Pinpoint the cell where the given text exists, returning its (x, y) midpoint coordinate. 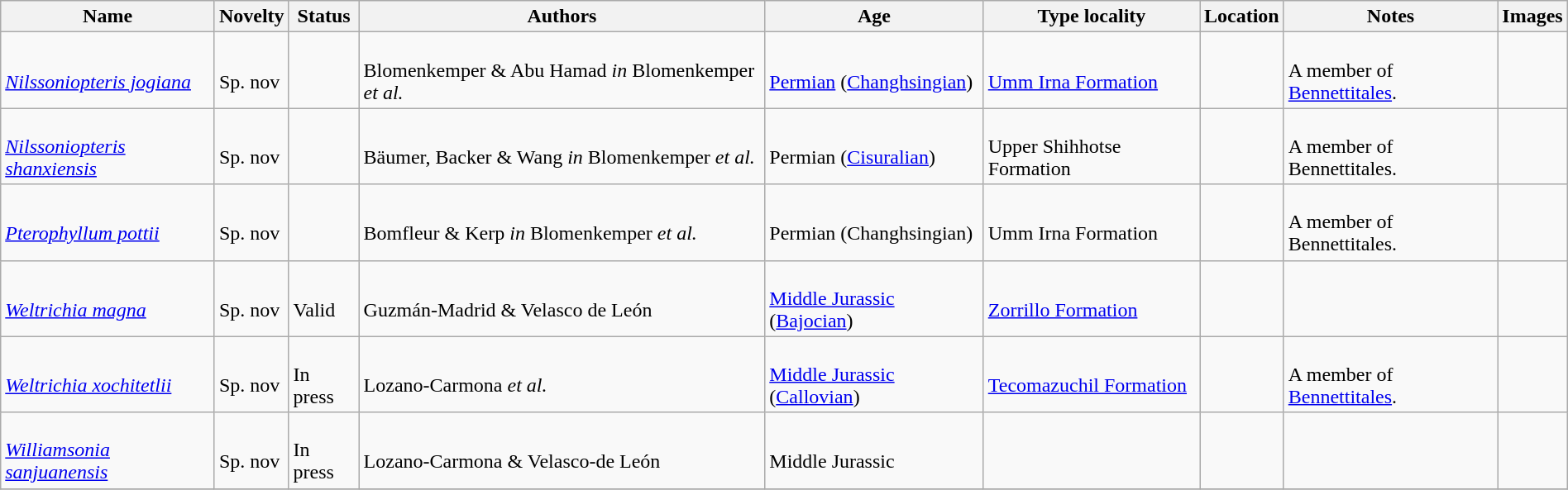
Nilssoniopteris shanxiensis (108, 146)
Middle Jurassic (874, 450)
Status (324, 17)
Permian (Cisuralian) (874, 146)
Novelty (251, 17)
Upper Shihhotse Formation (1092, 146)
Name (108, 17)
Lozano-Carmona & Velasco-de León (562, 450)
Notes (1391, 17)
Middle Jurassic (Callovian) (874, 374)
Location (1241, 17)
Middle Jurassic (Bajocian) (874, 298)
Tecomazuchil Formation (1092, 374)
Bomfleur & Kerp in Blomenkemper et al. (562, 222)
Pterophyllum pottii (108, 222)
Weltrichia magna (108, 298)
Age (874, 17)
Images (1532, 17)
Zorrillo Formation (1092, 298)
Lozano-Carmona et al. (562, 374)
Valid (324, 298)
Type locality (1092, 17)
Bäumer, Backer & Wang in Blomenkemper et al. (562, 146)
Nilssoniopteris jogiana (108, 70)
Williamsonia sanjuanensis (108, 450)
Blomenkemper & Abu Hamad in Blomenkemper et al. (562, 70)
Guzmán-Madrid & Velasco de León (562, 298)
Weltrichia xochitetlii (108, 374)
Authors (562, 17)
